Pinpoint the cell where the given text exists, returning its (x, y) midpoint coordinate. 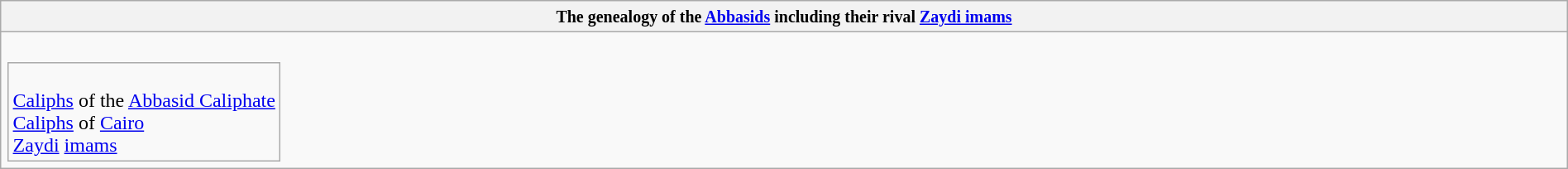
The genealogy of the Abbasids including their rival Zaydi imams (784, 17)
